Return (X, Y) of the center of cell containing provided text 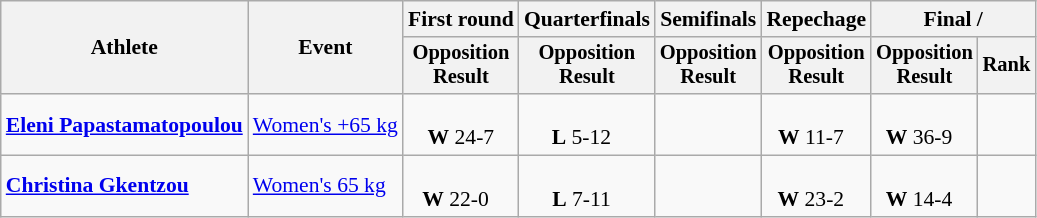
Repechage (816, 19)
W 14-4 (924, 186)
Rank (1007, 66)
Quarterfinals (587, 19)
Eleni Papastamatopoulou (124, 124)
Women's 65 kg (326, 186)
W 24-7 (461, 124)
L 5-12 (587, 124)
Women's +65 kg (326, 124)
W 23-2 (816, 186)
Final / (953, 19)
Christina Gkentzou (124, 186)
W 36-9 (924, 124)
Athlete (124, 48)
W 22-0 (461, 186)
W 11-7 (816, 124)
L 7-11 (587, 186)
Semifinals (708, 19)
First round (461, 19)
Event (326, 48)
